Extract the (X, Y) coordinate from the center of the cell holding the provided text.  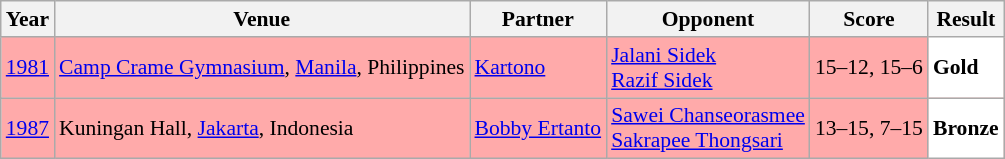
Bronze (966, 128)
Year (28, 19)
1987 (28, 128)
Result (966, 19)
Jalani Sidek Razif Sidek (708, 68)
Score (869, 19)
Kartono (538, 68)
15–12, 15–6 (869, 68)
Venue (262, 19)
Sawei Chanseorasmee Sakrapee Thongsari (708, 128)
13–15, 7–15 (869, 128)
Camp Crame Gymnasium, Manila, Philippines (262, 68)
Gold (966, 68)
1981 (28, 68)
Bobby Ertanto (538, 128)
Partner (538, 19)
Kuningan Hall, Jakarta, Indonesia (262, 128)
Opponent (708, 19)
